Determine the [X, Y] coordinate at the center of the cell enclosing the given text.  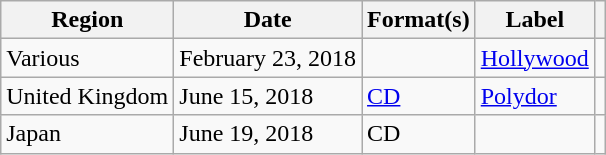
Hollywood [534, 58]
Label [534, 20]
June 15, 2018 [268, 96]
Region [88, 20]
Japan [88, 134]
Format(s) [419, 20]
February 23, 2018 [268, 58]
United Kingdom [88, 96]
Polydor [534, 96]
Date [268, 20]
June 19, 2018 [268, 134]
Various [88, 58]
